Find where the given text appears and provide that cell's center as (x, y) coordinate. 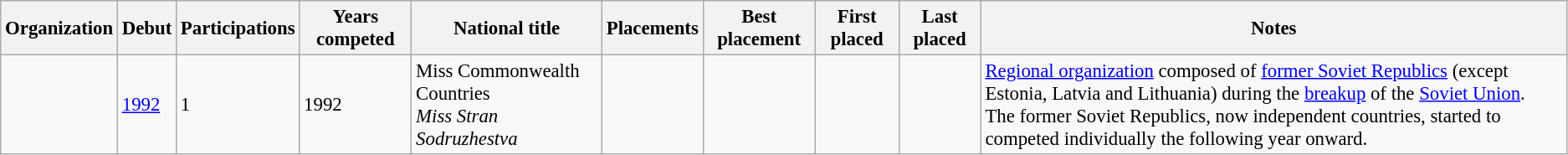
Organization (59, 28)
Participations (238, 28)
Debut (146, 28)
National title (507, 28)
Last placed (940, 28)
First placed (857, 28)
1 (238, 106)
Notes (1273, 28)
Years competed (356, 28)
Placements (653, 28)
Miss Commonwealth CountriesMiss Stran Sodruzhestva (507, 106)
Best placement (759, 28)
